Determine the (X, Y) coordinate at the center of the cell enclosing the given text.  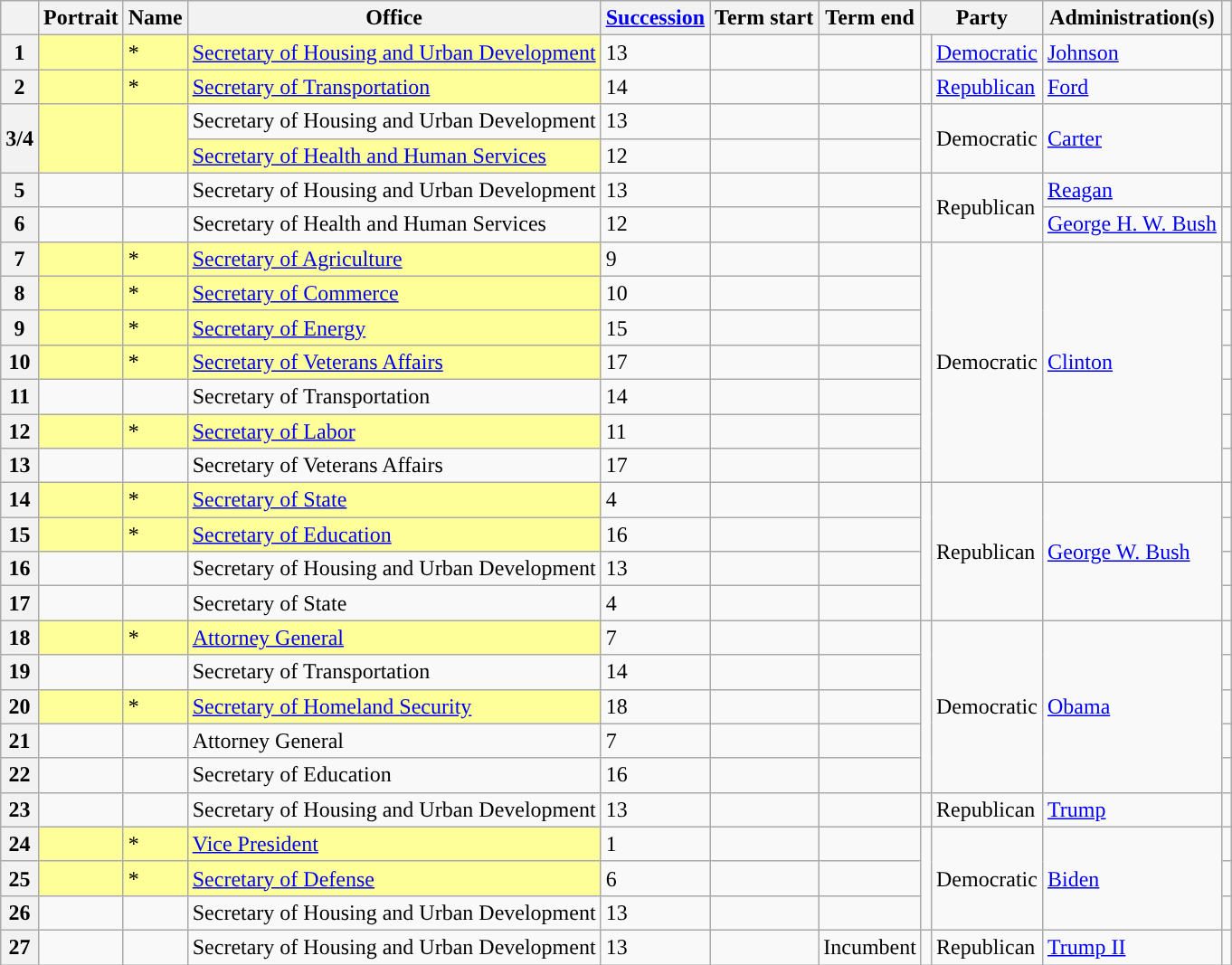
Term end (870, 18)
26 (20, 913)
Succession (655, 18)
Secretary of Homeland Security (394, 706)
Portrait (81, 18)
24 (20, 844)
8 (20, 293)
Name (156, 18)
Trump II (1132, 947)
2 (20, 87)
Johnson (1132, 52)
Administration(s) (1132, 18)
23 (20, 809)
Ford (1132, 87)
Vice President (394, 844)
Secretary of Labor (394, 431)
27 (20, 947)
5 (20, 190)
Clinton (1132, 362)
Incumbent (870, 947)
Trump (1132, 809)
Secretary of Agriculture (394, 259)
Carter (1132, 138)
Obama (1132, 706)
George H. W. Bush (1132, 224)
Party (981, 18)
Secretary of Commerce (394, 293)
22 (20, 775)
25 (20, 878)
Biden (1132, 878)
Secretary of Energy (394, 327)
Office (394, 18)
Reagan (1132, 190)
Term start (764, 18)
20 (20, 706)
Secretary of Defense (394, 878)
3/4 (20, 138)
George W. Bush (1132, 552)
21 (20, 741)
19 (20, 672)
